Return the [X, Y] coordinate for the center point of the cell that contains the specified text.  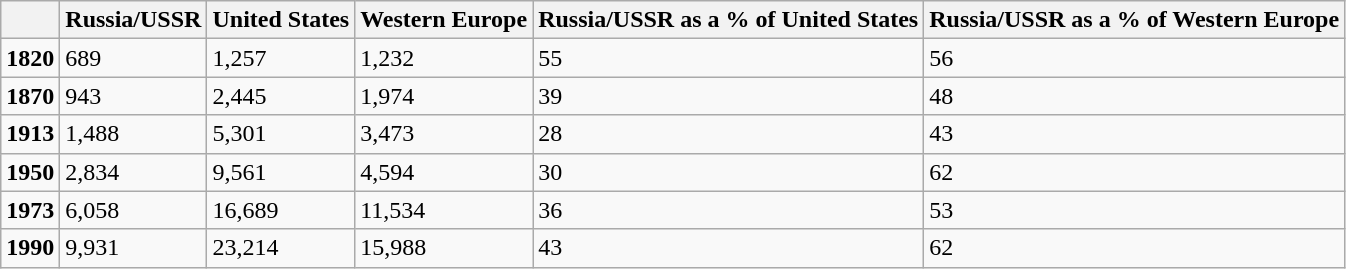
5,301 [281, 134]
1913 [30, 134]
1,974 [444, 96]
16,689 [281, 210]
1,257 [281, 58]
3,473 [444, 134]
53 [1134, 210]
9,931 [134, 248]
30 [728, 172]
943 [134, 96]
56 [1134, 58]
1973 [30, 210]
11,534 [444, 210]
36 [728, 210]
1950 [30, 172]
1,232 [444, 58]
2,834 [134, 172]
689 [134, 58]
55 [728, 58]
Western Europe [444, 20]
4,594 [444, 172]
1,488 [134, 134]
15,988 [444, 248]
9,561 [281, 172]
1820 [30, 58]
48 [1134, 96]
6,058 [134, 210]
Russia/USSR as a % of Western Europe [1134, 20]
Russia/USSR [134, 20]
Russia/USSR as a % of United States [728, 20]
39 [728, 96]
23,214 [281, 248]
2,445 [281, 96]
28 [728, 134]
1870 [30, 96]
United States [281, 20]
1990 [30, 248]
